Output the [x, y] coordinate of the center of the cell containing the given text.  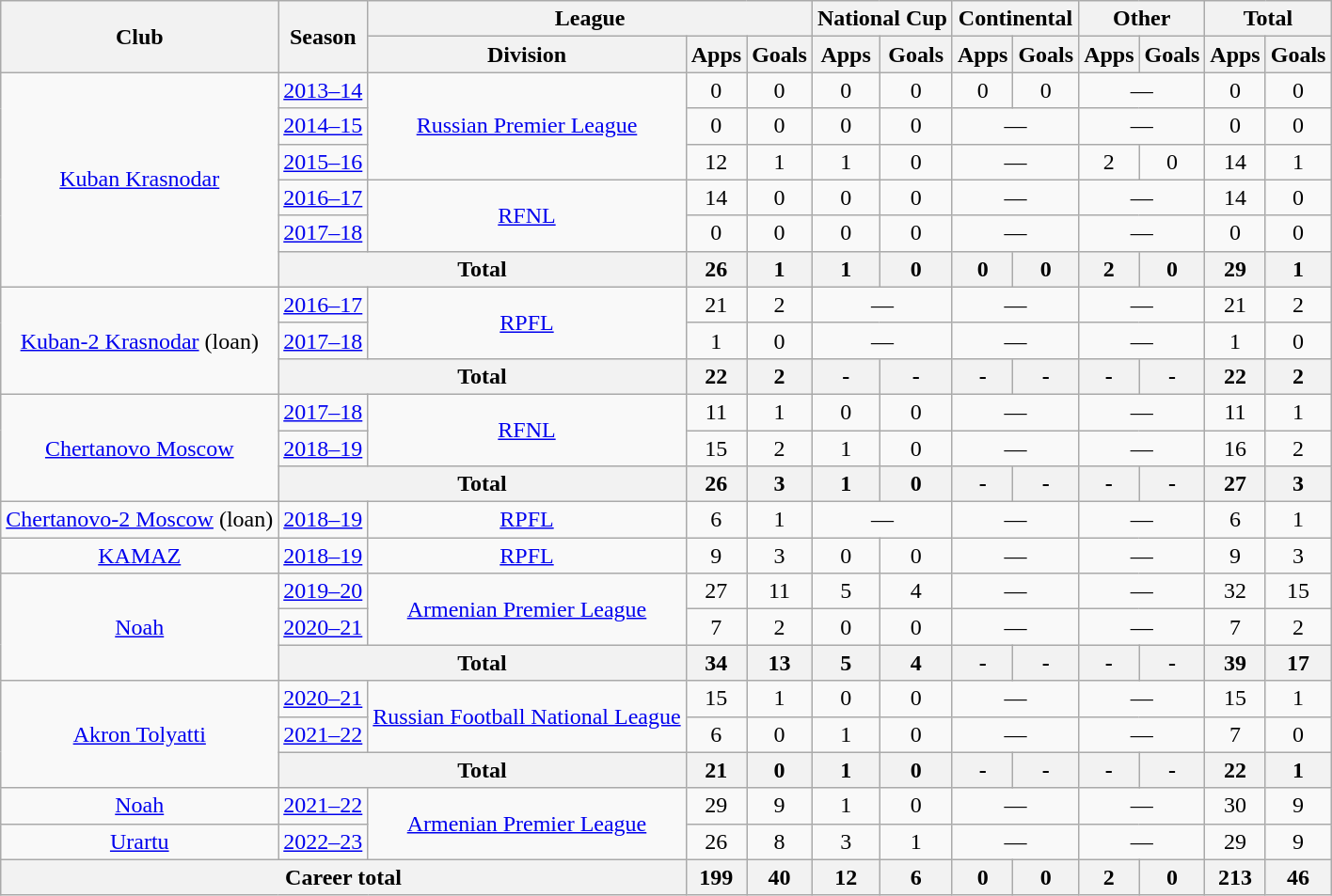
39 [1235, 663]
13 [780, 663]
Continental [1015, 19]
Akron Tolyatti [139, 734]
Career total [343, 877]
Russian Premier League [527, 126]
30 [1235, 806]
Chertanovo-2 Moscow (loan) [139, 520]
8 [780, 841]
Chertanovo Moscow [139, 448]
40 [780, 877]
34 [716, 663]
Kuban Krasnodar [139, 180]
Division [527, 55]
Kuban-2 Krasnodar (loan) [139, 340]
2019–20 [324, 591]
2022–23 [324, 841]
199 [716, 877]
KAMAZ [139, 556]
213 [1235, 877]
Other [1142, 19]
17 [1298, 663]
Club [139, 37]
46 [1298, 877]
Urartu [139, 841]
2015–16 [324, 162]
2014–15 [324, 126]
National Cup [882, 19]
League [591, 19]
16 [1235, 448]
32 [1235, 591]
2013–14 [324, 90]
Russian Football National League [527, 716]
Season [324, 37]
